Determine the [x, y] coordinate at the center of the cell enclosing the given text.  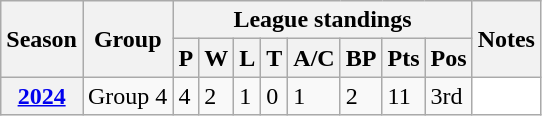
L [248, 58]
League standings [322, 20]
Pos [448, 58]
T [274, 58]
0 [274, 96]
W [216, 58]
Season [42, 39]
A/C [314, 58]
4 [186, 96]
Group 4 [127, 96]
11 [404, 96]
Notes [506, 39]
Group [127, 39]
BP [361, 58]
2024 [42, 96]
P [186, 58]
3rd [448, 96]
Pts [404, 58]
